Extract the [X, Y] coordinate from the center of the cell holding the provided text.  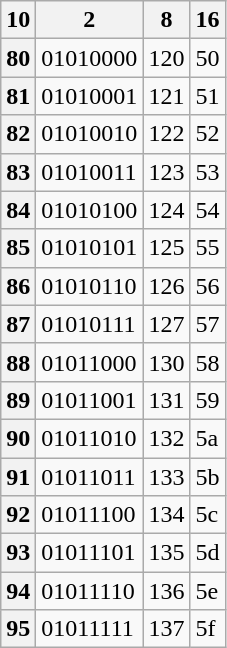
59 [208, 400]
92 [18, 515]
82 [18, 134]
01010001 [90, 96]
137 [166, 629]
01010110 [90, 286]
01011011 [90, 477]
55 [208, 248]
122 [166, 134]
01011111 [90, 629]
83 [18, 172]
133 [166, 477]
01010011 [90, 172]
16 [208, 20]
51 [208, 96]
121 [166, 96]
125 [166, 248]
134 [166, 515]
10 [18, 20]
01011101 [90, 553]
01011110 [90, 591]
57 [208, 324]
124 [166, 210]
84 [18, 210]
86 [18, 286]
01010111 [90, 324]
91 [18, 477]
01011100 [90, 515]
8 [166, 20]
01010000 [90, 58]
130 [166, 362]
120 [166, 58]
127 [166, 324]
5e [208, 591]
01010100 [90, 210]
50 [208, 58]
88 [18, 362]
94 [18, 591]
131 [166, 400]
53 [208, 172]
5b [208, 477]
123 [166, 172]
58 [208, 362]
80 [18, 58]
87 [18, 324]
54 [208, 210]
95 [18, 629]
126 [166, 286]
56 [208, 286]
90 [18, 438]
01010010 [90, 134]
89 [18, 400]
01010101 [90, 248]
5d [208, 553]
5a [208, 438]
81 [18, 96]
136 [166, 591]
01011001 [90, 400]
52 [208, 134]
5f [208, 629]
2 [90, 20]
132 [166, 438]
93 [18, 553]
85 [18, 248]
135 [166, 553]
01011010 [90, 438]
5c [208, 515]
01011000 [90, 362]
